Detect which cell encompasses the target text, then output its (X, Y) center coordinate. 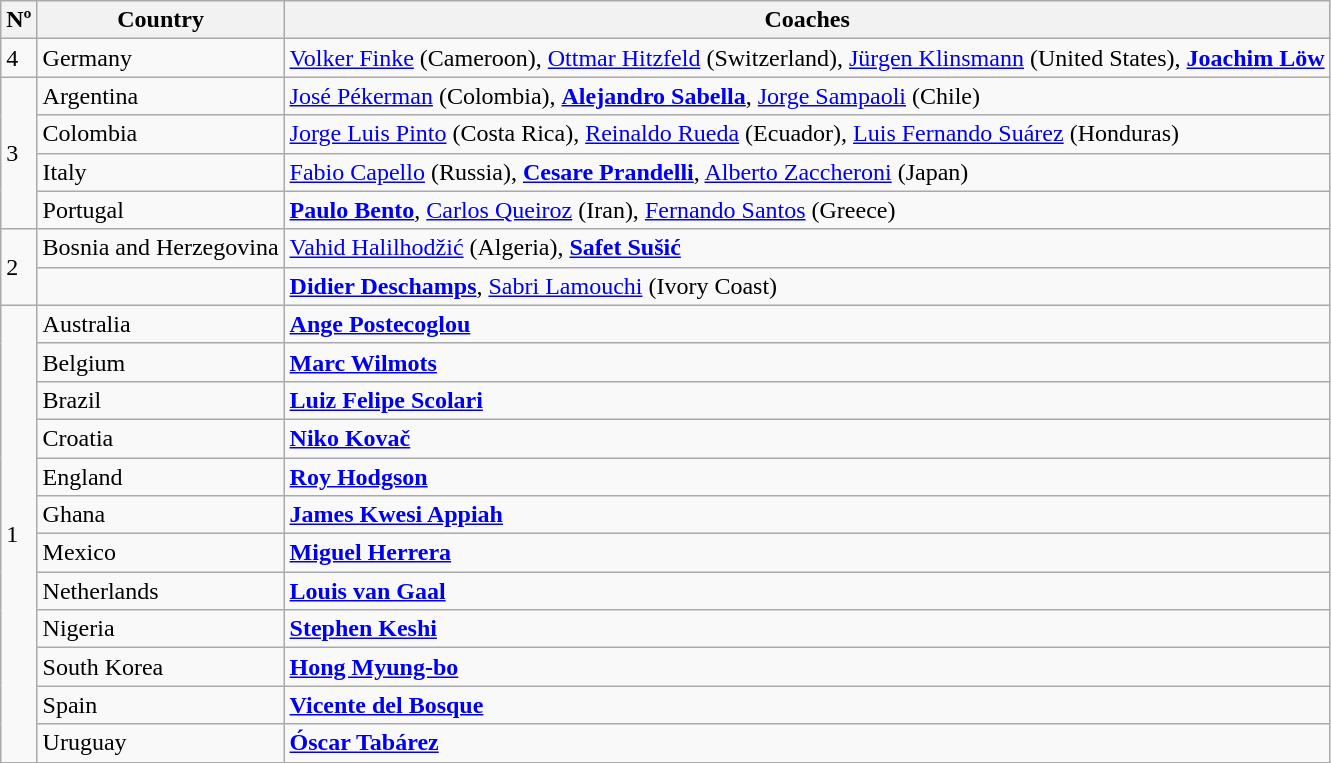
Colombia (160, 134)
Ghana (160, 515)
Stephen Keshi (807, 629)
Nigeria (160, 629)
England (160, 477)
Italy (160, 172)
Spain (160, 705)
Nº (19, 20)
Ange Postecoglou (807, 324)
Australia (160, 324)
Volker Finke (Cameroon), Ottmar Hitzfeld (Switzerland), Jürgen Klinsmann (United States), Joachim Löw (807, 58)
José Pékerman (Colombia), Alejandro Sabella, Jorge Sampaoli (Chile) (807, 96)
Portugal (160, 210)
Vahid Halilhodžić (Algeria), Safet Sušić (807, 248)
Uruguay (160, 743)
Netherlands (160, 591)
South Korea (160, 667)
Country (160, 20)
Didier Deschamps, Sabri Lamouchi (Ivory Coast) (807, 286)
Luiz Felipe Scolari (807, 400)
Germany (160, 58)
James Kwesi Appiah (807, 515)
Mexico (160, 553)
1 (19, 534)
Vicente del Bosque (807, 705)
Louis van Gaal (807, 591)
Jorge Luis Pinto (Costa Rica), Reinaldo Rueda (Ecuador), Luis Fernando Suárez (Honduras) (807, 134)
3 (19, 153)
Argentina (160, 96)
Paulo Bento, Carlos Queiroz (Iran), Fernando Santos (Greece) (807, 210)
Roy Hodgson (807, 477)
Brazil (160, 400)
Fabio Capello (Russia), Cesare Prandelli, Alberto Zaccheroni (Japan) (807, 172)
Niko Kovač (807, 438)
4 (19, 58)
Belgium (160, 362)
Coaches (807, 20)
Croatia (160, 438)
2 (19, 267)
Bosnia and Herzegovina (160, 248)
Hong Myung-bo (807, 667)
Miguel Herrera (807, 553)
Óscar Tabárez (807, 743)
Marc Wilmots (807, 362)
